Pinpoint the cell where the given text exists, returning its [X, Y] midpoint coordinate. 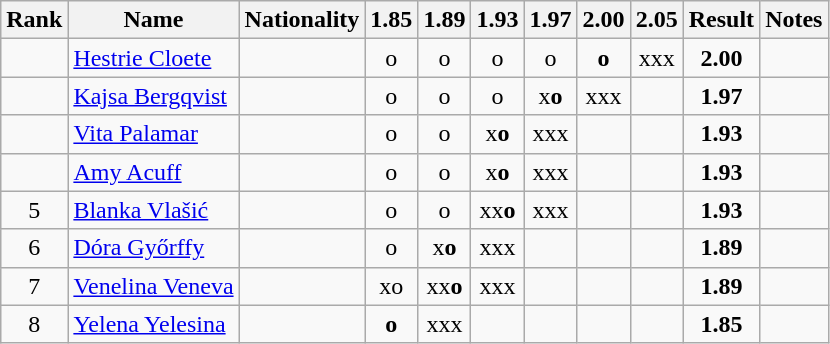
Dóra Győrffy [154, 248]
6 [34, 248]
Notes [794, 20]
Kajsa Bergqvist [154, 96]
2.05 [656, 20]
Yelena Yelesina [154, 324]
Vita Palamar [154, 134]
Blanka Vlašić [154, 210]
Name [154, 20]
Hestrie Cloete [154, 58]
5 [34, 210]
Result [721, 20]
Nationality [302, 20]
7 [34, 286]
8 [34, 324]
Amy Acuff [154, 172]
Rank [34, 20]
Venelina Veneva [154, 286]
